Search for the cell housing the specified text and yield its [x, y] center coordinate. 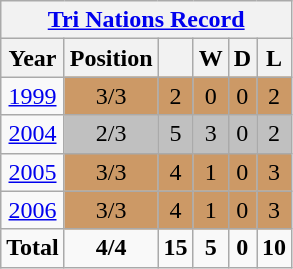
2/3 [111, 134]
Tri Nations Record [146, 20]
2004 [33, 134]
2006 [33, 210]
Total [33, 248]
15 [176, 248]
W [210, 58]
D [242, 58]
2005 [33, 172]
1999 [33, 96]
10 [274, 248]
L [274, 58]
4/4 [111, 248]
Position [111, 58]
Year [33, 58]
